Capture the cell that displays the provided text and extract its [X, Y] central coordinate. 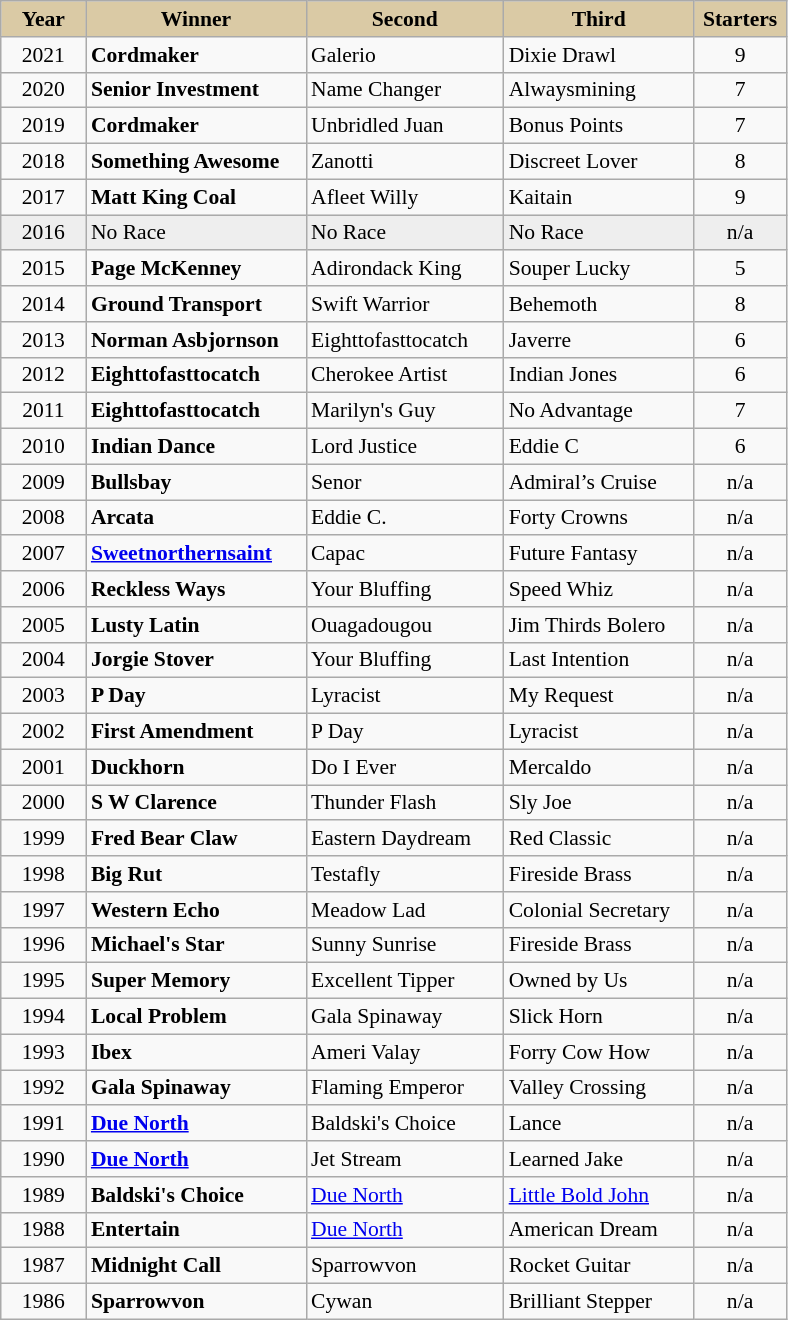
Lord Justice [405, 447]
Swift Warrior [405, 304]
1999 [44, 839]
Galerio [405, 55]
Future Fantasy [599, 554]
1997 [44, 910]
First Amendment [196, 732]
Learned Jake [599, 1159]
1992 [44, 1088]
5 [740, 269]
Arcata [196, 518]
American Dream [599, 1230]
Starters [740, 19]
Zanotti [405, 162]
Unbridled Juan [405, 126]
1989 [44, 1195]
Senor [405, 482]
2014 [44, 304]
Sly Joe [599, 803]
Page McKenney [196, 269]
Big Rut [196, 874]
Norman Asbjornson [196, 340]
Duckhorn [196, 767]
Winner [196, 19]
Cherokee Artist [405, 375]
Marilyn's Guy [405, 411]
S W Clarence [196, 803]
1996 [44, 945]
Valley Crossing [599, 1088]
Last Intention [599, 660]
Ground Transport [196, 304]
Fred Bear Claw [196, 839]
2021 [44, 55]
Reckless Ways [196, 589]
2003 [44, 696]
Eddie C. [405, 518]
Kaitain [599, 197]
Lance [599, 1124]
1986 [44, 1302]
Discreet Lover [599, 162]
Thunder Flash [405, 803]
Ameri Valay [405, 1052]
My Request [599, 696]
2017 [44, 197]
Flaming Emperor [405, 1088]
Afleet Willy [405, 197]
2000 [44, 803]
Forry Cow How [599, 1052]
Do I Ever [405, 767]
Adirondack King [405, 269]
Testafly [405, 874]
1993 [44, 1052]
Michael's Star [196, 945]
Cywan [405, 1302]
Capac [405, 554]
2005 [44, 625]
Jim Thirds Bolero [599, 625]
Slick Horn [599, 1017]
Eastern Daydream [405, 839]
Ibex [196, 1052]
2009 [44, 482]
No Advantage [599, 411]
Brilliant Stepper [599, 1302]
Sunny Sunrise [405, 945]
Sweetnorthernsaint [196, 554]
2006 [44, 589]
Name Changer [405, 90]
Red Classic [599, 839]
Meadow Lad [405, 910]
Year [44, 19]
Jorgie Stover [196, 660]
Ouagadougou [405, 625]
Lusty Latin [196, 625]
Owned by Us [599, 981]
2010 [44, 447]
Indian Jones [599, 375]
Forty Crowns [599, 518]
Colonial Secretary [599, 910]
Admiral’s Cruise [599, 482]
2019 [44, 126]
Midnight Call [196, 1266]
Third [599, 19]
Indian Dance [196, 447]
Senior Investment [196, 90]
2016 [44, 233]
Speed Whiz [599, 589]
1988 [44, 1230]
2011 [44, 411]
Jet Stream [405, 1159]
Entertain [196, 1230]
Mercaldo [599, 767]
Little Bold John [599, 1195]
Javerre [599, 340]
2012 [44, 375]
1994 [44, 1017]
1991 [44, 1124]
Souper Lucky [599, 269]
2008 [44, 518]
2001 [44, 767]
Super Memory [196, 981]
1990 [44, 1159]
Local Problem [196, 1017]
2015 [44, 269]
Eddie C [599, 447]
2004 [44, 660]
Something Awesome [196, 162]
1987 [44, 1266]
2013 [44, 340]
Western Echo [196, 910]
1995 [44, 981]
Second [405, 19]
2002 [44, 732]
Dixie Drawl [599, 55]
Alwaysmining [599, 90]
2020 [44, 90]
Bullsbay [196, 482]
Behemoth [599, 304]
2007 [44, 554]
1998 [44, 874]
Rocket Guitar [599, 1266]
Matt King Coal [196, 197]
Bonus Points [599, 126]
Excellent Tipper [405, 981]
2018 [44, 162]
